Scan for the cell matching the given text and deliver its (X, Y) coordinate at center. 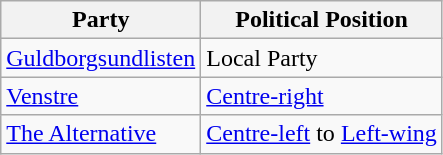
Centre-left to Left-wing (322, 134)
Centre-right (322, 96)
The Alternative (101, 134)
Guldborgsundlisten (101, 58)
Venstre (101, 96)
Political Position (322, 20)
Party (101, 20)
Local Party (322, 58)
